From the cell containing the given text, extract its center point as (x, y) coordinate. 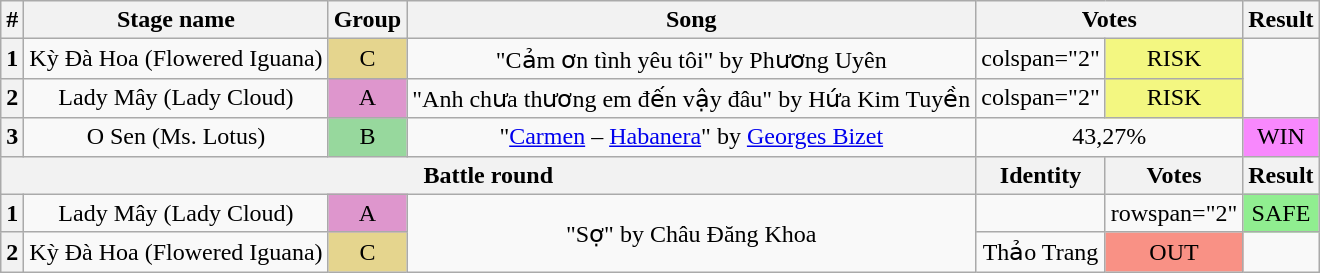
"Carmen – Habanera" by Georges Bizet (692, 137)
3 (12, 137)
rowspan="2" (1174, 213)
"Cảm ơn tình yêu tôi" by Phương Uyên (692, 59)
Battle round (488, 175)
43,27% (1110, 137)
Identity (1041, 175)
Stage name (176, 20)
B (368, 137)
# (12, 20)
WIN (1281, 137)
"Anh chưa thương em đến vậy đâu" by Hứa Kim Tuyền (692, 98)
SAFE (1281, 213)
"Sợ" by Châu Đăng Khoa (692, 233)
Song (692, 20)
OUT (1174, 252)
O Sen (Ms. Lotus) (176, 137)
Group (368, 20)
Thảo Trang (1041, 252)
